Extract the (x, y) coordinate from the center of the cell holding the provided text.  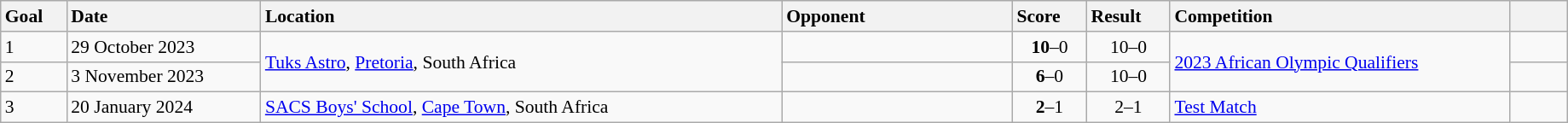
3 (34, 108)
Score (1049, 16)
Tuks Astro, Pretoria, South Africa (522, 61)
Date (164, 16)
Test Match (1339, 108)
1 (34, 47)
20 January 2024 (164, 108)
SACS Boys' School, Cape Town, South Africa (522, 108)
Location (522, 16)
Opponent (897, 16)
3 November 2023 (164, 77)
Goal (34, 16)
29 October 2023 (164, 47)
Competition (1339, 16)
2 (34, 77)
2023 African Olympic Qualifiers (1339, 61)
Result (1129, 16)
6–0 (1049, 77)
